From the cell containing the given text, extract its center point as [X, Y] coordinate. 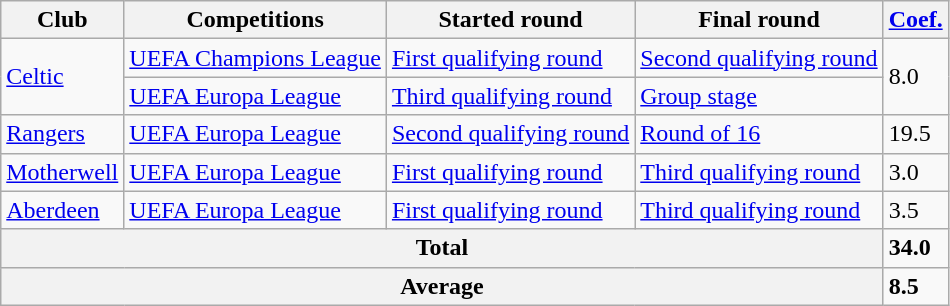
Group stage [759, 96]
Coef. [916, 20]
Aberdeen [62, 210]
34.0 [916, 248]
8.0 [916, 77]
Final round [759, 20]
Total [442, 248]
Rangers [62, 134]
Started round [510, 20]
Celtic [62, 77]
8.5 [916, 286]
Average [442, 286]
Club [62, 20]
19.5 [916, 134]
3.5 [916, 210]
Round of 16 [759, 134]
3.0 [916, 172]
Competitions [256, 20]
UEFA Champions League [256, 58]
Motherwell [62, 172]
